From the cell containing the given text, extract its center point as [x, y] coordinate. 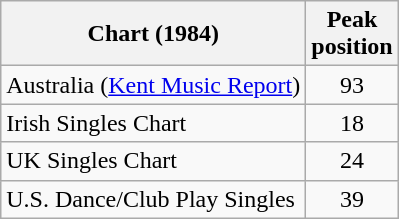
Peakposition [352, 34]
UK Singles Chart [154, 161]
93 [352, 85]
Irish Singles Chart [154, 123]
39 [352, 199]
24 [352, 161]
18 [352, 123]
Chart (1984) [154, 34]
U.S. Dance/Club Play Singles [154, 199]
Australia (Kent Music Report) [154, 85]
